Locate the cell with the specified text and output its (X, Y) center coordinate. 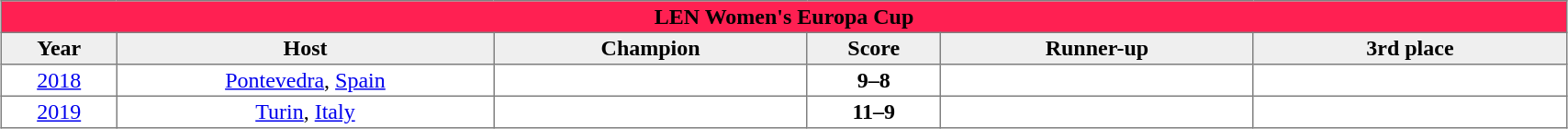
Runner-up (1096, 48)
Score (874, 48)
9–8 (874, 80)
LEN Women's Europa Cup (784, 17)
11–9 (874, 111)
3rd place (1410, 48)
Champion (650, 48)
Year (59, 48)
Host (305, 48)
Turin, Italy (305, 111)
2018 (59, 80)
2019 (59, 111)
Pontevedra, Spain (305, 80)
